Determine the [x, y] coordinate at the center of the cell enclosing the given text.  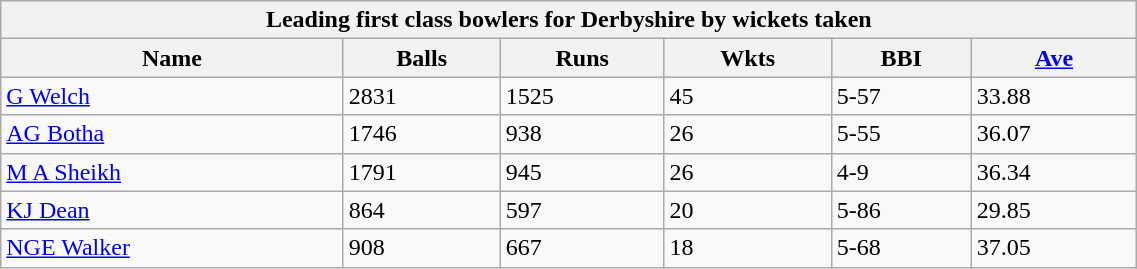
5-68 [901, 248]
36.34 [1054, 172]
Leading first class bowlers for Derbyshire by wickets taken [569, 20]
BBI [901, 58]
Balls [422, 58]
1791 [422, 172]
20 [748, 210]
2831 [422, 96]
864 [422, 210]
NGE Walker [172, 248]
29.85 [1054, 210]
18 [748, 248]
5-86 [901, 210]
908 [422, 248]
Wkts [748, 58]
4-9 [901, 172]
667 [582, 248]
45 [748, 96]
Name [172, 58]
945 [582, 172]
597 [582, 210]
36.07 [1054, 134]
938 [582, 134]
G Welch [172, 96]
37.05 [1054, 248]
1525 [582, 96]
Ave [1054, 58]
5-57 [901, 96]
33.88 [1054, 96]
M A Sheikh [172, 172]
5-55 [901, 134]
AG Botha [172, 134]
Runs [582, 58]
1746 [422, 134]
KJ Dean [172, 210]
